Provide the (x, y) coordinate of the cell's center where the given text is located.  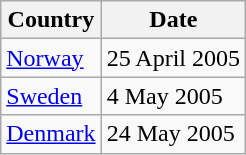
4 May 2005 (173, 96)
25 April 2005 (173, 58)
Sweden (51, 96)
Denmark (51, 134)
Date (173, 20)
Country (51, 20)
24 May 2005 (173, 134)
Norway (51, 58)
